Identify which cell holds the provided text, then report its [x, y] central coordinate. 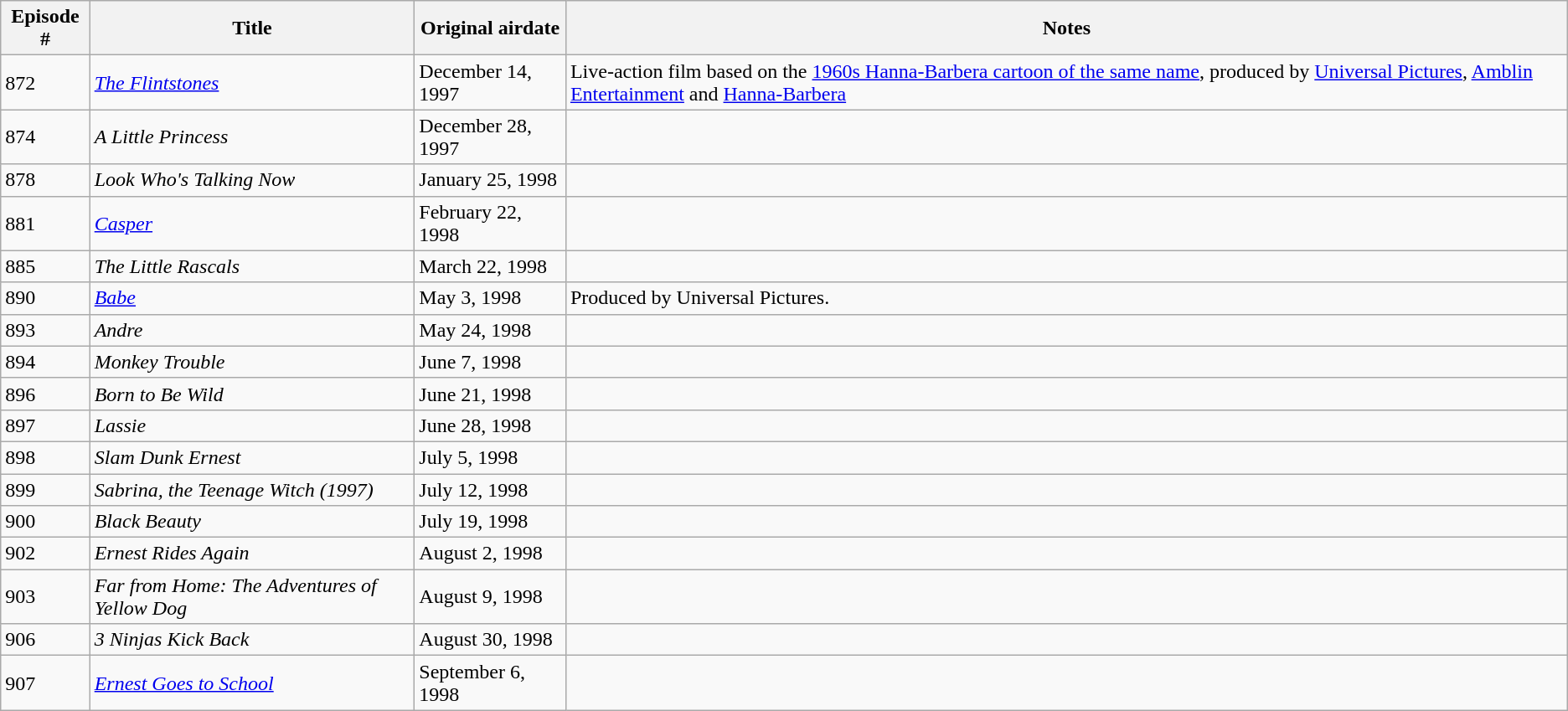
July 12, 1998 [491, 490]
903 [45, 596]
906 [45, 640]
December 14, 1997 [491, 82]
Live-action film based on the 1960s Hanna-Barbera cartoon of the same name, produced by Universal Pictures, Amblin Entertainment and Hanna-Barbera [1066, 82]
June 21, 1998 [491, 394]
Far from Home: The Adventures of Yellow Dog [252, 596]
June 28, 1998 [491, 425]
Babe [252, 298]
The Flintstones [252, 82]
Ernest Goes to School [252, 683]
Title [252, 28]
885 [45, 266]
February 22, 1998 [491, 223]
897 [45, 425]
September 6, 1998 [491, 683]
893 [45, 330]
3 Ninjas Kick Back [252, 640]
Slam Dunk Ernest [252, 457]
Episode # [45, 28]
January 25, 1998 [491, 180]
899 [45, 490]
Born to Be Wild [252, 394]
Monkey Trouble [252, 362]
Ernest Rides Again [252, 554]
March 22, 1998 [491, 266]
August 30, 1998 [491, 640]
August 2, 1998 [491, 554]
872 [45, 82]
August 9, 1998 [491, 596]
Black Beauty [252, 522]
Lassie [252, 425]
May 24, 1998 [491, 330]
Sabrina, the Teenage Witch (1997) [252, 490]
900 [45, 522]
Casper [252, 223]
Look Who's Talking Now [252, 180]
881 [45, 223]
The Little Rascals [252, 266]
878 [45, 180]
Produced by Universal Pictures. [1066, 298]
894 [45, 362]
July 19, 1998 [491, 522]
Andre [252, 330]
December 28, 1997 [491, 137]
898 [45, 457]
Notes [1066, 28]
June 7, 1998 [491, 362]
874 [45, 137]
890 [45, 298]
907 [45, 683]
896 [45, 394]
July 5, 1998 [491, 457]
A Little Princess [252, 137]
Original airdate [491, 28]
May 3, 1998 [491, 298]
902 [45, 554]
